Locate the cell with the specified text and output its [x, y] center coordinate. 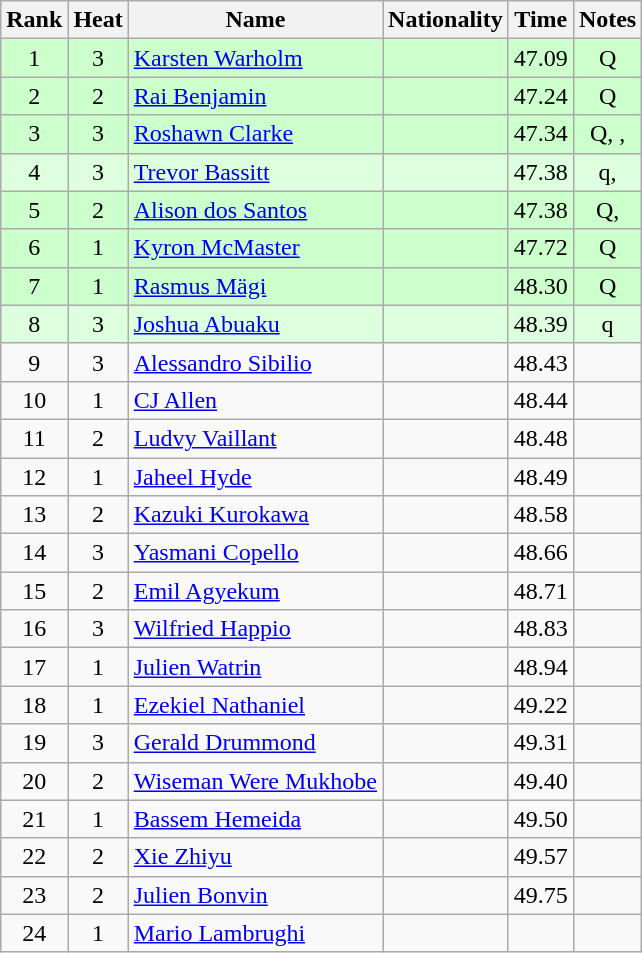
Karsten Warholm [255, 58]
Mario Lambrughi [255, 933]
Gerald Drummond [255, 743]
Kazuki Kurokawa [255, 515]
13 [34, 515]
4 [34, 172]
Time [540, 20]
47.24 [540, 96]
49.40 [540, 781]
Roshawn Clarke [255, 134]
47.72 [540, 248]
7 [34, 286]
19 [34, 743]
48.39 [540, 324]
49.50 [540, 819]
Jaheel Hyde [255, 477]
48.49 [540, 477]
Xie Zhiyu [255, 857]
24 [34, 933]
Joshua Abuaku [255, 324]
Rai Benjamin [255, 96]
Alessandro Sibilio [255, 362]
9 [34, 362]
Yasmani Copello [255, 553]
49.57 [540, 857]
49.22 [540, 705]
15 [34, 591]
48.58 [540, 515]
48.71 [540, 591]
49.31 [540, 743]
Wiseman Were Mukhobe [255, 781]
Ludvy Vaillant [255, 438]
Q, [607, 210]
8 [34, 324]
Notes [607, 20]
48.48 [540, 438]
6 [34, 248]
Heat [98, 20]
Kyron McMaster [255, 248]
48.30 [540, 286]
49.75 [540, 895]
22 [34, 857]
10 [34, 400]
21 [34, 819]
48.83 [540, 629]
11 [34, 438]
47.09 [540, 58]
48.66 [540, 553]
Nationality [446, 20]
Emil Agyekum [255, 591]
48.44 [540, 400]
q, [607, 172]
5 [34, 210]
18 [34, 705]
20 [34, 781]
23 [34, 895]
16 [34, 629]
Bassem Hemeida [255, 819]
17 [34, 667]
48.94 [540, 667]
Julien Bonvin [255, 895]
Q, , [607, 134]
Rasmus Mägi [255, 286]
Julien Watrin [255, 667]
Trevor Bassitt [255, 172]
14 [34, 553]
12 [34, 477]
CJ Allen [255, 400]
47.34 [540, 134]
q [607, 324]
Name [255, 20]
48.43 [540, 362]
Ezekiel Nathaniel [255, 705]
Wilfried Happio [255, 629]
Rank [34, 20]
Alison dos Santos [255, 210]
